Provide the [X, Y] coordinate of the cell's center where the given text is located.  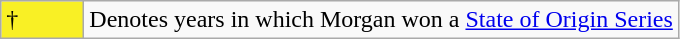
† [42, 20]
Denotes years in which Morgan won a State of Origin Series [382, 20]
